Return the (x, y) coordinate for the center point of the cell that contains the specified text.  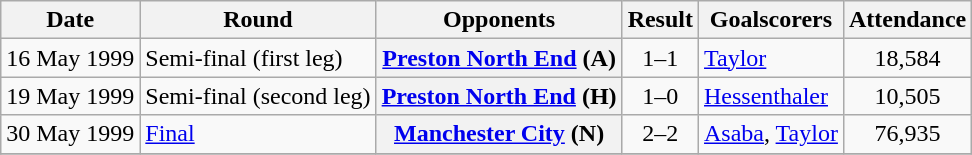
Semi-final (first leg) (258, 58)
30 May 1999 (70, 134)
18,584 (907, 58)
Manchester City (N) (499, 134)
1–0 (660, 96)
19 May 1999 (70, 96)
10,505 (907, 96)
Opponents (499, 20)
Preston North End (H) (499, 96)
Goalscorers (772, 20)
16 May 1999 (70, 58)
Result (660, 20)
1–1 (660, 58)
Attendance (907, 20)
Date (70, 20)
Hessenthaler (772, 96)
Final (258, 134)
Preston North End (A) (499, 58)
Asaba, Taylor (772, 134)
76,935 (907, 134)
2–2 (660, 134)
Round (258, 20)
Taylor (772, 58)
Semi-final (second leg) (258, 96)
